Output the (x, y) coordinate of the center of the cell containing the given text.  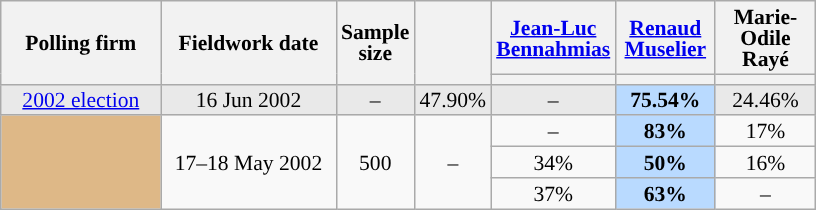
37% (553, 194)
Fieldwork date (248, 42)
Renaud Muselier (665, 38)
2002 election (81, 100)
34% (553, 162)
50% (665, 162)
Jean-Luc Bennahmias (553, 38)
47.90% (452, 100)
17–18 May 2002 (248, 162)
75.54% (665, 100)
Polling firm (81, 42)
17% (765, 132)
500 (375, 162)
Marie-Odile Rayé (765, 38)
Samplesize (375, 42)
63% (665, 194)
83% (665, 132)
16% (765, 162)
24.46% (765, 100)
16 Jun 2002 (248, 100)
